Output the (X, Y) coordinate of the center of the cell containing the given text.  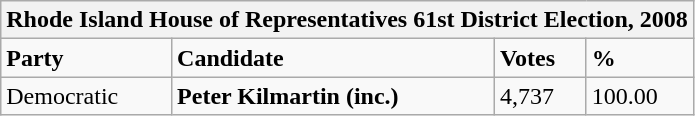
% (640, 58)
Democratic (86, 96)
4,737 (540, 96)
Candidate (334, 58)
100.00 (640, 96)
Party (86, 58)
Peter Kilmartin (inc.) (334, 96)
Rhode Island House of Representatives 61st District Election, 2008 (348, 20)
Votes (540, 58)
